Return the (X, Y) coordinate for the center point of the cell that contains the specified text.  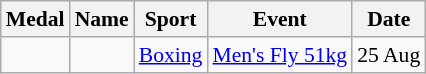
Name (102, 19)
Date (388, 19)
Event (280, 19)
Boxing (171, 55)
Medal (36, 19)
Sport (171, 19)
Men's Fly 51kg (280, 55)
25 Aug (388, 55)
